Output the (x, y) coordinate of the center of the cell containing the given text.  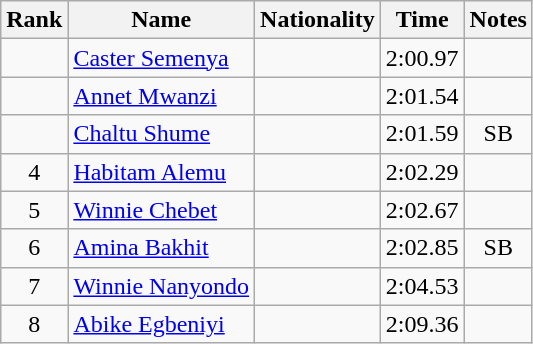
Winnie Chebet (162, 210)
2:00.97 (422, 58)
4 (34, 172)
2:02.29 (422, 172)
Habitam Alemu (162, 172)
Name (162, 20)
Notes (498, 20)
Caster Semenya (162, 58)
Abike Egbeniyi (162, 324)
2:04.53 (422, 286)
8 (34, 324)
Rank (34, 20)
2:02.85 (422, 248)
2:09.36 (422, 324)
Chaltu Shume (162, 134)
5 (34, 210)
6 (34, 248)
2:01.59 (422, 134)
7 (34, 286)
Nationality (318, 20)
Winnie Nanyondo (162, 286)
2:01.54 (422, 96)
2:02.67 (422, 210)
Annet Mwanzi (162, 96)
Time (422, 20)
Amina Bakhit (162, 248)
